Extract the (x, y) coordinate from the center of the cell holding the provided text.  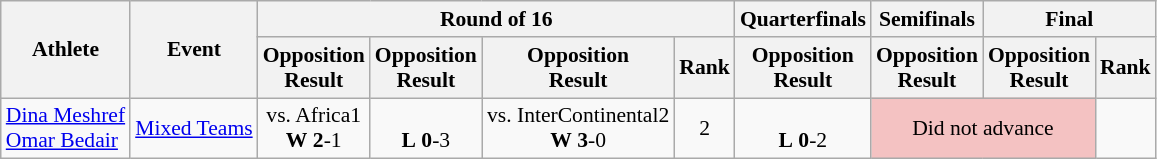
vs. Africa1 W 2-1 (314, 128)
Athlete (66, 50)
L 0-2 (803, 128)
Dina Meshref Omar Bedair (66, 128)
Final (1070, 19)
Semifinals (927, 19)
Round of 16 (496, 19)
L 0-3 (426, 128)
vs. InterContinental2 W 3-0 (578, 128)
2 (704, 128)
Quarterfinals (803, 19)
Did not advance (983, 128)
Mixed Teams (194, 128)
Event (194, 50)
